Pinpoint the cell where the given text exists, returning its [x, y] midpoint coordinate. 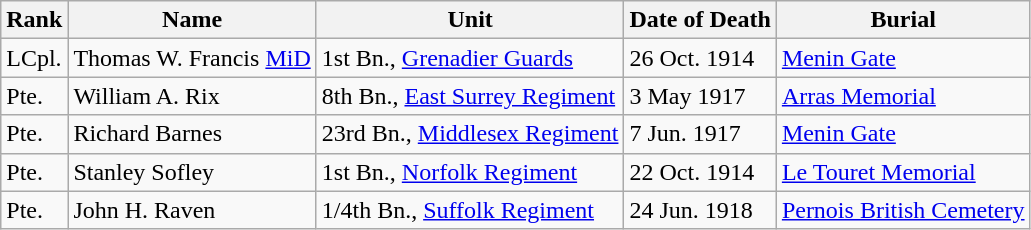
26 Oct. 1914 [700, 58]
Richard Barnes [192, 134]
Pernois British Cemetery [903, 210]
23rd Bn., Middlesex Regiment [470, 134]
John H. Raven [192, 210]
William A. Rix [192, 96]
LCpl. [34, 58]
Unit [470, 20]
Le Touret Memorial [903, 172]
8th Bn., East Surrey Regiment [470, 96]
Name [192, 20]
Arras Memorial [903, 96]
Burial [903, 20]
1st Bn., Grenadier Guards [470, 58]
Rank [34, 20]
7 Jun. 1917 [700, 134]
24 Jun. 1918 [700, 210]
1/4th Bn., Suffolk Regiment [470, 210]
Thomas W. Francis MiD [192, 58]
22 Oct. 1914 [700, 172]
Stanley Sofley [192, 172]
3 May 1917 [700, 96]
1st Bn., Norfolk Regiment [470, 172]
Date of Death [700, 20]
